Return the (X, Y) coordinate for the center point of the cell that contains the specified text.  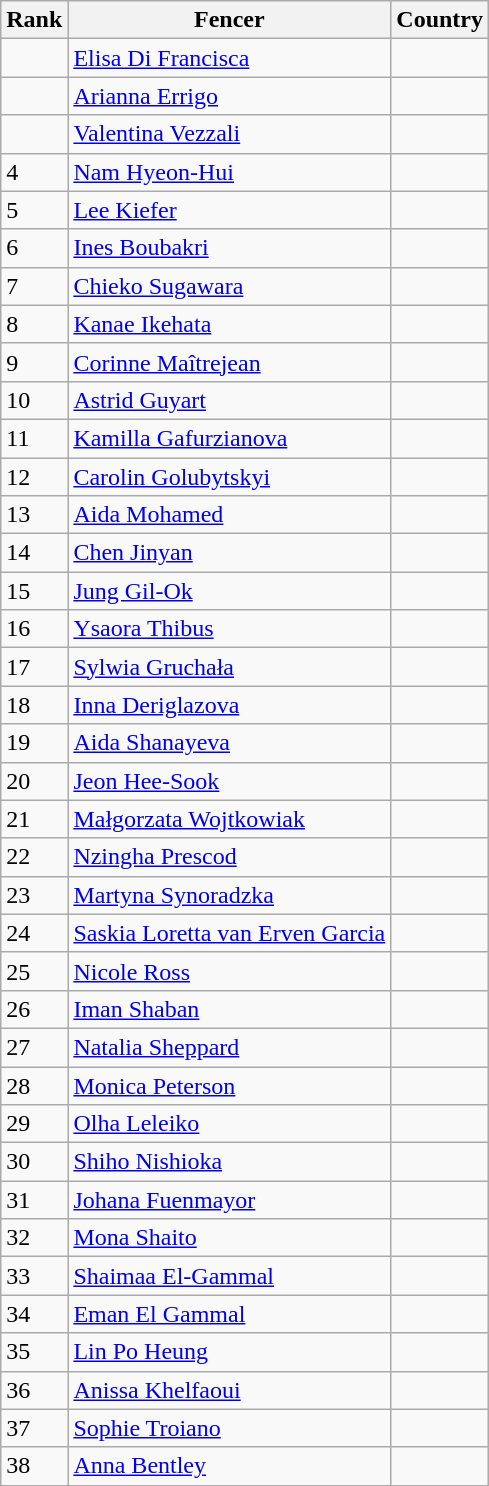
38 (34, 1466)
26 (34, 1009)
Fencer (230, 20)
Kamilla Gafurzianova (230, 438)
Shiho Nishioka (230, 1162)
Jeon Hee-Sook (230, 781)
Małgorzata Wojtkowiak (230, 819)
32 (34, 1238)
23 (34, 895)
Kanae Ikehata (230, 324)
16 (34, 629)
14 (34, 553)
Country (440, 20)
30 (34, 1162)
Nzingha Prescod (230, 857)
20 (34, 781)
Corinne Maîtrejean (230, 362)
Elisa Di Francisca (230, 58)
9 (34, 362)
Saskia Loretta van Erven Garcia (230, 933)
Johana Fuenmayor (230, 1200)
Arianna Errigo (230, 96)
Aida Shanayeva (230, 743)
28 (34, 1085)
13 (34, 515)
Rank (34, 20)
19 (34, 743)
5 (34, 210)
Monica Peterson (230, 1085)
Aida Mohamed (230, 515)
17 (34, 667)
10 (34, 400)
Astrid Guyart (230, 400)
8 (34, 324)
27 (34, 1047)
34 (34, 1314)
Chieko Sugawara (230, 286)
25 (34, 971)
Sylwia Gruchała (230, 667)
6 (34, 248)
4 (34, 172)
Martyna Synoradzka (230, 895)
7 (34, 286)
18 (34, 705)
Natalia Sheppard (230, 1047)
15 (34, 591)
Jung Gil-Ok (230, 591)
21 (34, 819)
Sophie Troiano (230, 1428)
29 (34, 1124)
35 (34, 1352)
12 (34, 477)
Valentina Vezzali (230, 134)
Mona Shaito (230, 1238)
Chen Jinyan (230, 553)
Shaimaa El-Gammal (230, 1276)
24 (34, 933)
11 (34, 438)
Ines Boubakri (230, 248)
Lee Kiefer (230, 210)
Inna Deriglazova (230, 705)
33 (34, 1276)
36 (34, 1390)
22 (34, 857)
Nam Hyeon-Hui (230, 172)
Iman Shaban (230, 1009)
Olha Leleiko (230, 1124)
Lin Po Heung (230, 1352)
Carolin Golubytskyi (230, 477)
Eman El Gammal (230, 1314)
Nicole Ross (230, 971)
Anna Bentley (230, 1466)
Anissa Khelfaoui (230, 1390)
Ysaora Thibus (230, 629)
37 (34, 1428)
31 (34, 1200)
